Identify which cell holds the provided text, then report its (x, y) central coordinate. 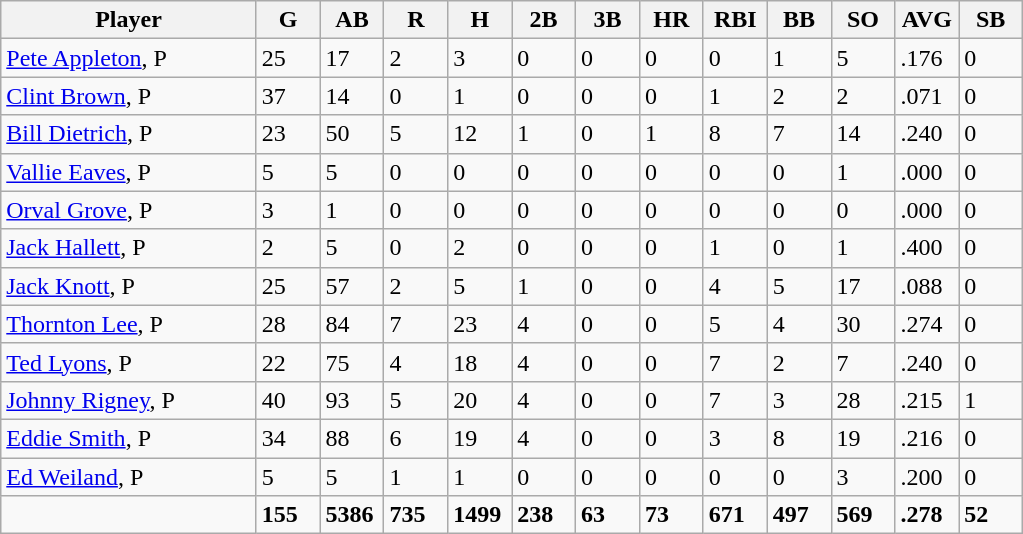
R (416, 20)
5386 (352, 515)
22 (288, 362)
.176 (927, 58)
3B (608, 20)
238 (544, 515)
.216 (927, 438)
.088 (927, 286)
1499 (480, 515)
57 (352, 286)
84 (352, 324)
.274 (927, 324)
30 (863, 324)
Orval Grove, P (128, 210)
Jack Knott, P (128, 286)
73 (671, 515)
SO (863, 20)
20 (480, 400)
.215 (927, 400)
Johnny Rigney, P (128, 400)
Bill Dietrich, P (128, 134)
.400 (927, 248)
Player (128, 20)
18 (480, 362)
2B (544, 20)
Clint Brown, P (128, 96)
Pete Appleton, P (128, 58)
Thornton Lee, P (128, 324)
SB (991, 20)
HR (671, 20)
37 (288, 96)
Jack Hallett, P (128, 248)
63 (608, 515)
BB (799, 20)
671 (735, 515)
93 (352, 400)
735 (416, 515)
40 (288, 400)
88 (352, 438)
RBI (735, 20)
AVG (927, 20)
Ted Lyons, P (128, 362)
569 (863, 515)
.200 (927, 477)
AB (352, 20)
155 (288, 515)
50 (352, 134)
52 (991, 515)
Vallie Eaves, P (128, 172)
34 (288, 438)
.071 (927, 96)
Ed Weiland, P (128, 477)
G (288, 20)
Eddie Smith, P (128, 438)
6 (416, 438)
H (480, 20)
497 (799, 515)
12 (480, 134)
.278 (927, 515)
75 (352, 362)
